Pinpoint the cell where the given text exists, returning its [X, Y] midpoint coordinate. 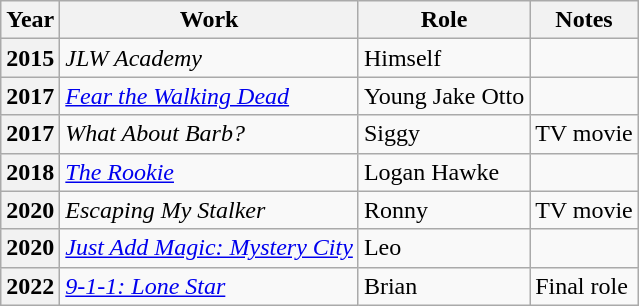
Notes [584, 20]
Year [30, 20]
Siggy [444, 134]
Leo [444, 248]
Brian [444, 286]
Escaping My Stalker [210, 210]
Fear the Walking Dead [210, 96]
Work [210, 20]
2018 [30, 172]
Logan Hawke [444, 172]
Role [444, 20]
9-1-1: Lone Star [210, 286]
Himself [444, 58]
Final role [584, 286]
2022 [30, 286]
Young Jake Otto [444, 96]
2015 [30, 58]
JLW Academy [210, 58]
Just Add Magic: Mystery City [210, 248]
Ronny [444, 210]
The Rookie [210, 172]
What About Barb? [210, 134]
